Search for the cell housing the specified text and yield its (X, Y) center coordinate. 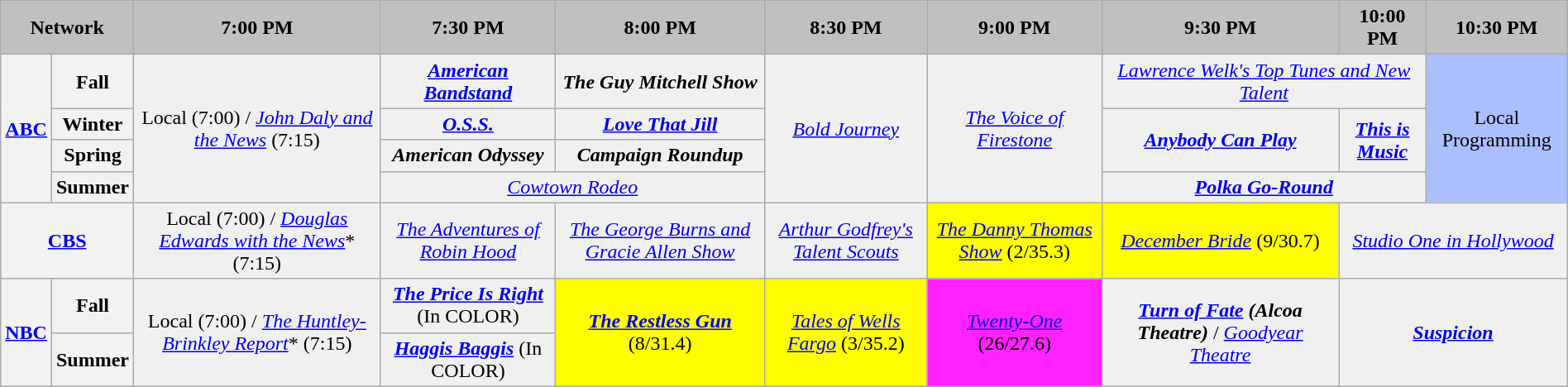
Winter (93, 124)
9:00 PM (1014, 28)
The Voice of Firestone (1014, 129)
7:30 PM (468, 28)
Love That Jill (660, 124)
The Restless Gun (8/31.4) (660, 332)
NBC (26, 332)
Haggis Baggis (In COLOR) (468, 359)
Local (7:00) / John Daly and the News (7:15) (258, 129)
Network (68, 28)
This is Music (1383, 140)
Studio One in Hollywood (1453, 241)
The George Burns and Gracie Allen Show (660, 241)
ABC (26, 129)
10:30 PM (1497, 28)
American Odyssey (468, 155)
The Danny Thomas Show (2/35.3) (1014, 241)
Campaign Roundup (660, 155)
December Bride (9/30.7) (1221, 241)
9:30 PM (1221, 28)
Bold Journey (845, 129)
Local Programming (1497, 129)
10:00 PM (1383, 28)
Local (7:00) / Douglas Edwards with the News* (7:15) (258, 241)
The Price Is Right (In COLOR) (468, 306)
8:30 PM (845, 28)
Twenty-One (26/27.6) (1014, 332)
CBS (68, 241)
Local (7:00) / The Huntley-Brinkley Report* (7:15) (258, 332)
Cowtown Rodeo (572, 187)
O.S.S. (468, 124)
Polka Go-Round (1264, 187)
8:00 PM (660, 28)
Tales of Wells Fargo (3/35.2) (845, 332)
Suspicion (1453, 332)
Lawrence Welk's Top Tunes and New Talent (1264, 81)
7:00 PM (258, 28)
The Adventures of Robin Hood (468, 241)
Turn of Fate (Alcoa Theatre) / Goodyear Theatre (1221, 332)
Arthur Godfrey's Talent Scouts (845, 241)
The Guy Mitchell Show (660, 81)
Spring (93, 155)
American Bandstand (468, 81)
Anybody Can Play (1221, 140)
